Extract the [x, y] coordinate from the center of the cell holding the provided text.  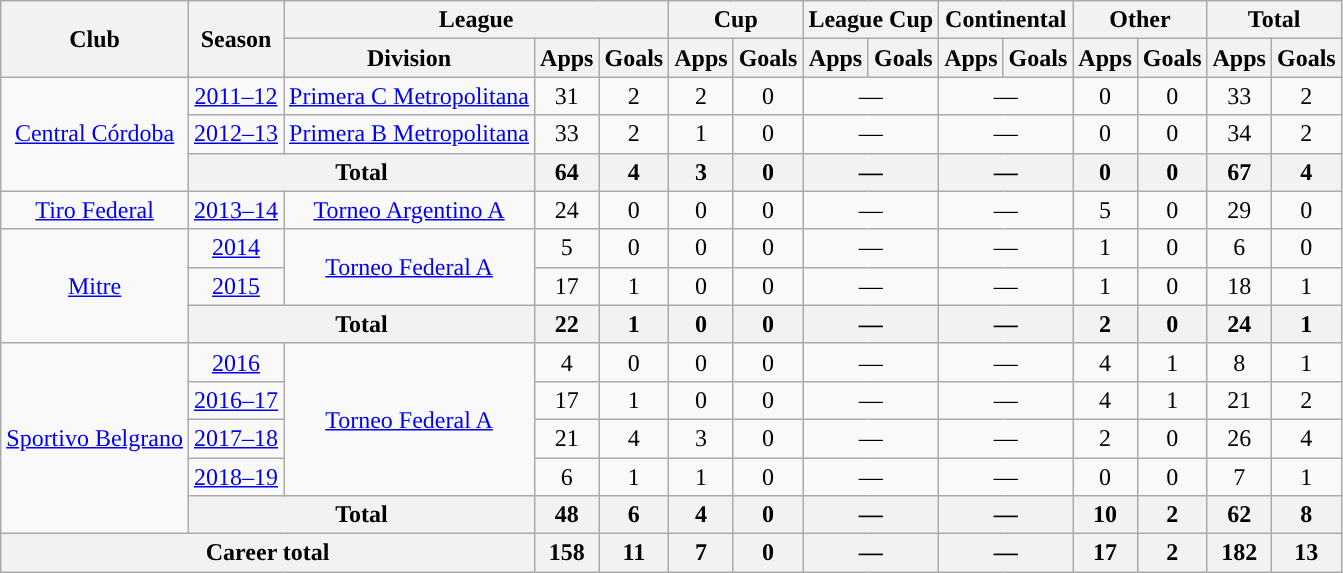
Career total [268, 553]
Primera C Metropolitana [410, 96]
Sportivo Belgrano [95, 438]
Central Córdoba [95, 134]
158 [567, 553]
Tiro Federal [95, 210]
Continental [1006, 20]
2016 [236, 362]
2018–19 [236, 477]
48 [567, 515]
26 [1239, 438]
Cup [736, 20]
Torneo Argentino A [410, 210]
Club [95, 39]
13 [1306, 553]
31 [567, 96]
182 [1239, 553]
2015 [236, 286]
67 [1239, 172]
2017–18 [236, 438]
Division [410, 58]
11 [634, 553]
Primera B Metropolitana [410, 134]
League Cup [871, 20]
2011–12 [236, 96]
64 [567, 172]
2013–14 [236, 210]
2016–17 [236, 400]
Other [1140, 20]
2014 [236, 248]
Season [236, 39]
34 [1239, 134]
10 [1105, 515]
Mitre [95, 286]
18 [1239, 286]
22 [567, 324]
League [476, 20]
29 [1239, 210]
2012–13 [236, 134]
62 [1239, 515]
